Search for the cell housing the specified text and yield its [x, y] center coordinate. 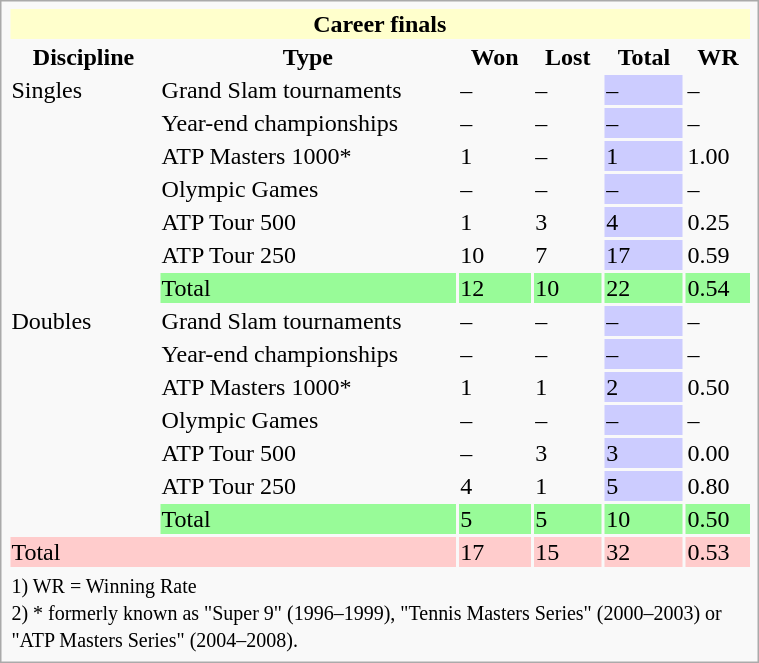
0.80 [718, 486]
Won [495, 57]
WR [718, 57]
0.59 [718, 255]
Type [308, 57]
Doubles [84, 420]
7 [568, 255]
22 [644, 288]
0.53 [718, 552]
0.25 [718, 222]
Lost [568, 57]
0.00 [718, 453]
0.54 [718, 288]
12 [495, 288]
2 [644, 387]
Career finals [380, 24]
Discipline [84, 57]
32 [644, 552]
Singles [84, 189]
15 [568, 552]
1.00 [718, 156]
1) WR = Winning Rate 2) * formerly known as "Super 9" (1996–1999), "Tennis Masters Series" (2000–2003) or "ATP Masters Series" (2004–2008). [380, 612]
